Return [x, y] of the center of cell containing provided text 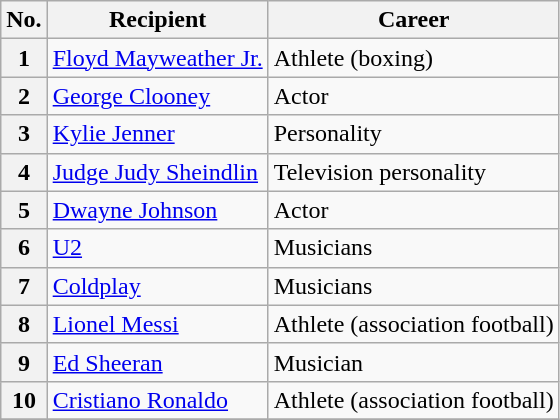
Television personality [414, 172]
Ed Sheeran [158, 362]
Cristiano Ronaldo [158, 400]
Dwayne Johnson [158, 210]
5 [24, 210]
Career [414, 20]
6 [24, 248]
1 [24, 58]
Kylie Jenner [158, 134]
Musician [414, 362]
George Clooney [158, 96]
Floyd Mayweather Jr. [158, 58]
Lionel Messi [158, 324]
Coldplay [158, 286]
Personality [414, 134]
9 [24, 362]
10 [24, 400]
8 [24, 324]
U2 [158, 248]
No. [24, 20]
Judge Judy Sheindlin [158, 172]
2 [24, 96]
Recipient [158, 20]
7 [24, 286]
Athlete (boxing) [414, 58]
3 [24, 134]
4 [24, 172]
